Capture the cell that displays the provided text and extract its (X, Y) central coordinate. 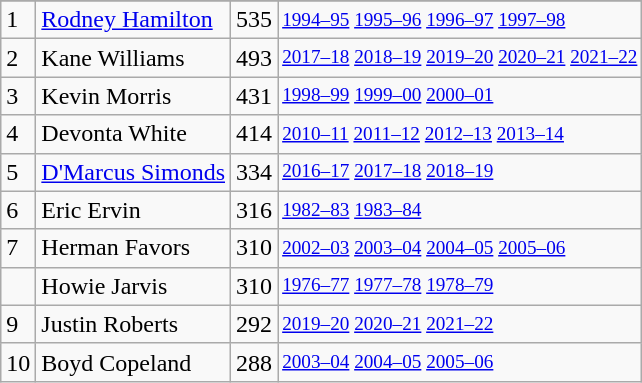
Eric Ervin (134, 210)
4 (18, 134)
Kane Williams (134, 58)
3 (18, 96)
Devonta White (134, 134)
1994–95 1995–96 1996–97 1997–98 (460, 20)
1982–83 1983–84 (460, 210)
414 (254, 134)
1998–99 1999–00 2000–01 (460, 96)
288 (254, 362)
334 (254, 172)
493 (254, 58)
7 (18, 248)
2017–18 2018–19 2019–20 2020–21 2021–22 (460, 58)
2019–20 2020–21 2021–22 (460, 324)
2 (18, 58)
Kevin Morris (134, 96)
2016–17 2017–18 2018–19 (460, 172)
1 (18, 20)
Herman Favors (134, 248)
431 (254, 96)
292 (254, 324)
D'Marcus Simonds (134, 172)
10 (18, 362)
9 (18, 324)
Boyd Copeland (134, 362)
Rodney Hamilton (134, 20)
2003–04 2004–05 2005–06 (460, 362)
535 (254, 20)
2010–11 2011–12 2012–13 2013–14 (460, 134)
6 (18, 210)
316 (254, 210)
1976–77 1977–78 1978–79 (460, 286)
2002–03 2003–04 2004–05 2005–06 (460, 248)
5 (18, 172)
Howie Jarvis (134, 286)
Justin Roberts (134, 324)
